Extract the [x, y] coordinate from the center of the cell holding the provided text.  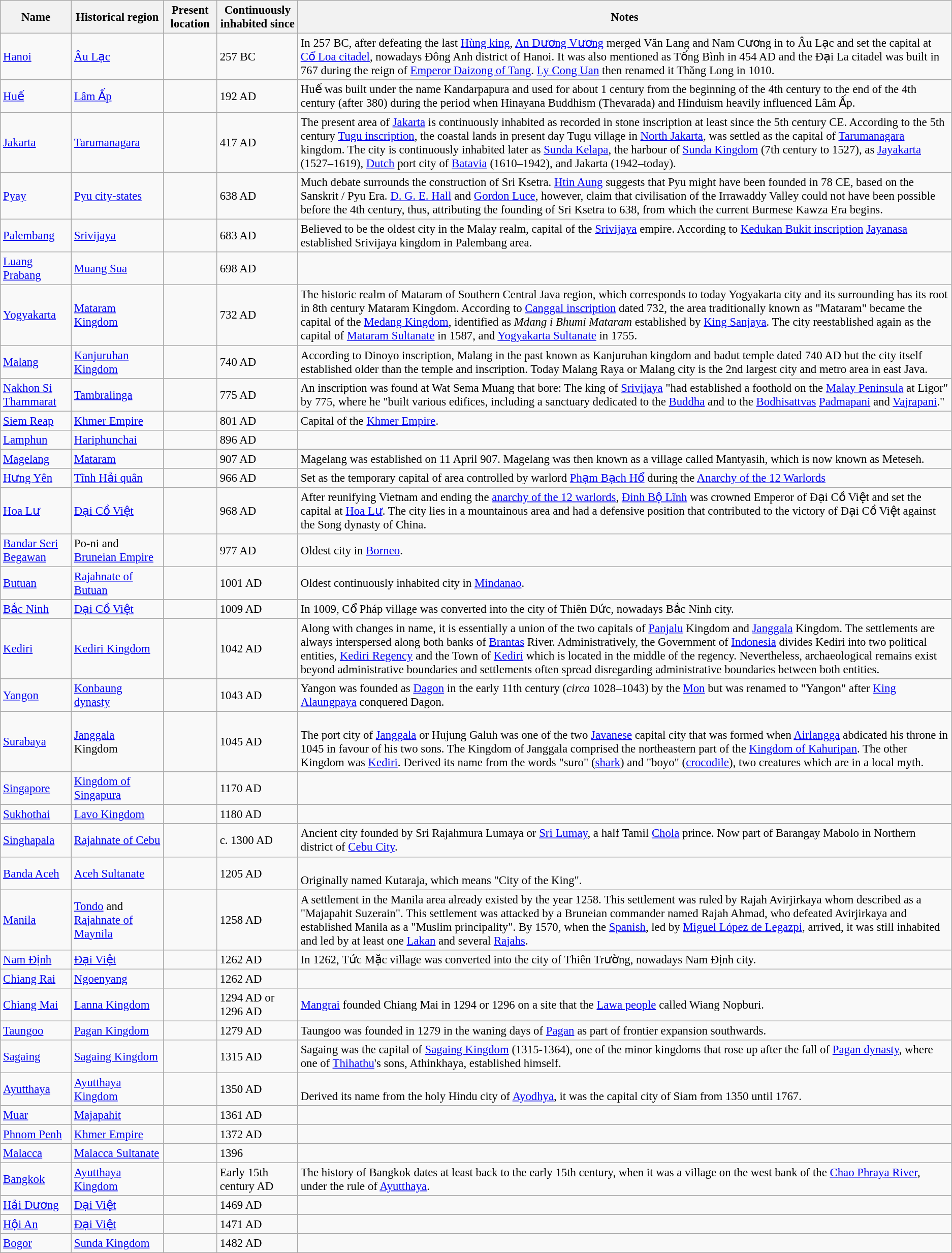
977 AD [257, 551]
Malacca [36, 1153]
Kanjuruhan Kingdom [117, 362]
Hariphunchai [117, 440]
638 AD [257, 196]
417 AD [257, 143]
Hội An [36, 1225]
Janggala Kingdom [117, 742]
966 AD [257, 478]
Magelang [36, 459]
Lanna Kingdom [117, 1005]
1469 AD [257, 1205]
Tarumanagara [117, 143]
683 AD [257, 236]
907 AD [257, 459]
Phnom Penh [36, 1135]
c. 1300 AD [257, 840]
1372 AD [257, 1135]
Mangrai founded Chiang Mai in 1294 or 1296 on a site that the Lawa people called Wiang Nopburi. [624, 1005]
Jakarta [36, 143]
968 AD [257, 511]
1180 AD [257, 815]
Hoa Lư [36, 511]
Set as the temporary capital of area controlled by warlord Phạm Bạch Hổ during the Anarchy of the 12 Warlords [624, 478]
Pagan Kingdom [117, 1030]
Konbaung dynasty [117, 695]
Yogyakarta [36, 315]
Continuouslyinhabited since [257, 17]
Kediri [36, 649]
Manila [36, 920]
Âu Lạc [117, 57]
Hanoi [36, 57]
Derived its name from the holy Hindu city of Ayodhya, it was the capital city of Siam from 1350 until 1767. [624, 1089]
1001 AD [257, 583]
Ngoenyang [117, 979]
Butuan [36, 583]
1279 AD [257, 1030]
1294 AD or 1296 AD [257, 1005]
1315 AD [257, 1057]
Huế [36, 97]
Present location [190, 17]
Sukhothai [36, 815]
Ancient city founded by Sri Rajahmura Lumaya or Sri Lumay, a half Tamil Chola prince. Now part of Barangay Mabolo in Northern district of Cebu City. [624, 840]
Notes [624, 17]
Pyu city-states [117, 196]
Lavo Kingdom [117, 815]
Muang Sua [117, 268]
Lamphun [36, 440]
1170 AD [257, 789]
Banda Aceh [36, 873]
Tĩnh Hải quân [117, 478]
1350 AD [257, 1089]
Bogor [36, 1243]
Sagaing [36, 1057]
Chiang Rai [36, 979]
Oldest continuously inhabited city in Mindanao. [624, 583]
Aceh Sultanate [117, 873]
Srivijaya [117, 236]
Early 15th century AD [257, 1180]
Hải Dương [36, 1205]
732 AD [257, 315]
Pyay [36, 196]
Historical region [117, 17]
Kediri Kingdom [117, 649]
In 1262, Tức Mặc village was converted into the city of Thiên Trường, nowadays Nam Định city. [624, 959]
Capital of the Khmer Empire. [624, 421]
Yangon was founded as Dagon in the early 11th century (circa 1028–1043) by the Mon but was renamed to "Yangon" after King Alaungpaya conquered Dagon. [624, 695]
Nam Định [36, 959]
Mataram [117, 459]
In 1009, Cổ Pháp village was converted into the city of Thiên Đức, nowadays Bắc Ninh city. [624, 609]
Oldest city in Borneo. [624, 551]
257 BC [257, 57]
Mataram Kingdom [117, 315]
Singhapala [36, 840]
698 AD [257, 268]
1361 AD [257, 1115]
Rajahnate of Butuan [117, 583]
Tambralinga [117, 394]
1045 AD [257, 742]
Kingdom of Singapura [117, 789]
Magelang was established on 11 April 907. Magelang was then known as a village called Mantyasih, which is now known as Meteseh. [624, 459]
1258 AD [257, 920]
1396 [257, 1153]
Hưng Yên [36, 478]
1009 AD [257, 609]
Muar [36, 1115]
Palembang [36, 236]
Singapore [36, 789]
Rajahnate of Cebu [117, 840]
Bandar Seri Begawan [36, 551]
Lâm Ấp [117, 97]
1482 AD [257, 1243]
Bắc Ninh [36, 609]
1042 AD [257, 649]
Malacca Sultanate [117, 1153]
Surabaya [36, 742]
Siem Reap [36, 421]
Taungoo [36, 1030]
1043 AD [257, 695]
Chiang Mai [36, 1005]
Ayutthaya [36, 1089]
192 AD [257, 97]
Tondo and Rajahnate of Maynila [117, 920]
Sunda Kingdom [117, 1243]
Po-ni and Bruneian Empire [117, 551]
775 AD [257, 394]
Name [36, 17]
Luang Prabang [36, 268]
Malang [36, 362]
801 AD [257, 421]
896 AD [257, 440]
Sagaing Kingdom [117, 1057]
1471 AD [257, 1225]
1205 AD [257, 873]
Yangon [36, 695]
Originally named Kutaraja, which means "City of the King". [624, 873]
Nakhon Si Thammarat [36, 394]
Majapahit [117, 1115]
740 AD [257, 362]
Bangkok [36, 1180]
Taungoo was founded in 1279 in the waning days of Pagan as part of frontier expansion southwards. [624, 1030]
